Scan for the cell matching the given text and deliver its [x, y] coordinate at center. 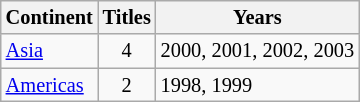
Titles [127, 17]
Asia [50, 51]
2000, 2001, 2002, 2003 [258, 51]
Years [258, 17]
Continent [50, 17]
Americas [50, 85]
4 [127, 51]
2 [127, 85]
1998, 1999 [258, 85]
